Extract the [x, y] coordinate from the center of the cell holding the provided text.  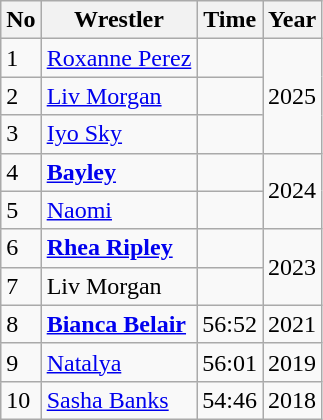
Iyo Sky [119, 134]
1 [21, 58]
2023 [292, 267]
2018 [292, 400]
3 [21, 134]
2019 [292, 362]
2021 [292, 324]
Naomi [119, 210]
Sasha Banks [119, 400]
Roxanne Perez [119, 58]
56:01 [230, 362]
4 [21, 172]
7 [21, 286]
Bianca Belair [119, 324]
56:52 [230, 324]
Time [230, 20]
Wrestler [119, 20]
Bayley [119, 172]
5 [21, 210]
2025 [292, 96]
Rhea Ripley [119, 248]
2 [21, 96]
8 [21, 324]
6 [21, 248]
Year [292, 20]
No [21, 20]
10 [21, 400]
Natalya [119, 362]
9 [21, 362]
54:46 [230, 400]
2024 [292, 191]
